From the cell containing the given text, extract its center point as [x, y] coordinate. 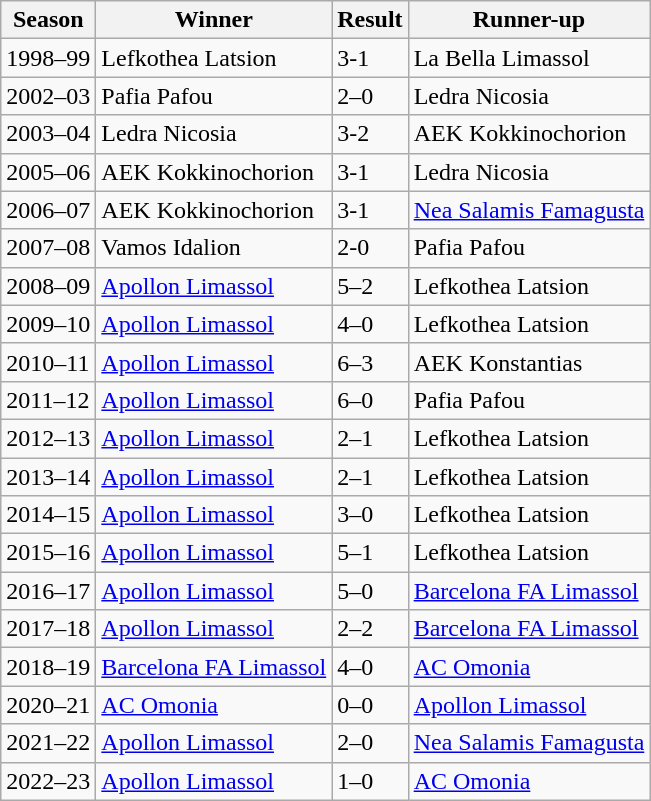
AEK Konstantias [529, 362]
2012–13 [48, 438]
3-2 [370, 134]
2006–07 [48, 210]
2022–23 [48, 781]
2013–14 [48, 477]
Result [370, 20]
2-0 [370, 248]
3–0 [370, 515]
5–2 [370, 286]
2002–03 [48, 96]
2–2 [370, 629]
2016–17 [48, 591]
2011–12 [48, 400]
Vamos Idalion [214, 248]
2005–06 [48, 172]
5–1 [370, 553]
2007–08 [48, 248]
2017–18 [48, 629]
1–0 [370, 781]
2010–11 [48, 362]
1998–99 [48, 58]
2009–10 [48, 324]
2003–04 [48, 134]
6–3 [370, 362]
2020–21 [48, 705]
2018–19 [48, 667]
Runner-up [529, 20]
2015–16 [48, 553]
La Bella Limassol [529, 58]
Season [48, 20]
0–0 [370, 705]
6–0 [370, 400]
2008–09 [48, 286]
2014–15 [48, 515]
Winner [214, 20]
2021–22 [48, 743]
5–0 [370, 591]
